Output the (X, Y) coordinate of the center of the cell containing the given text.  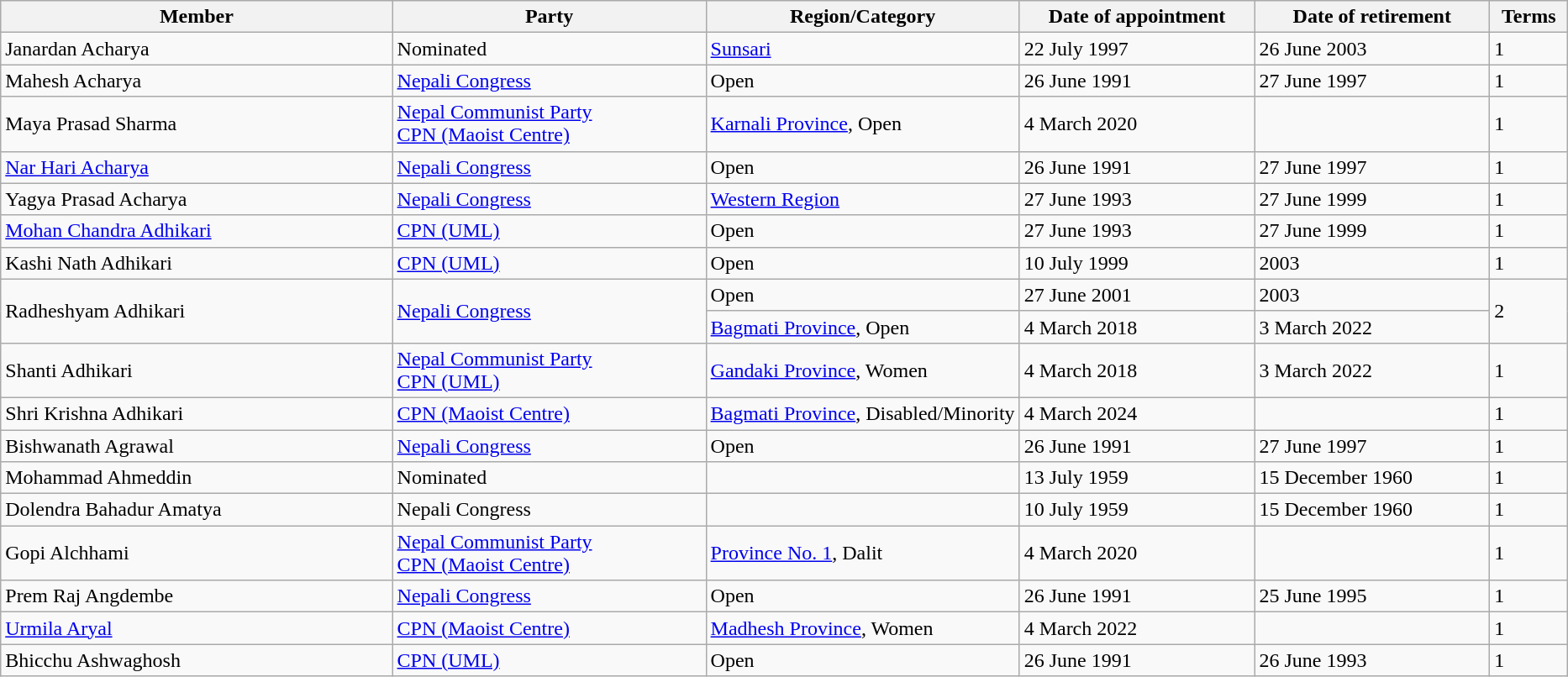
Kashi Nath Adhikari (197, 263)
Party (550, 17)
Karnali Province, Open (862, 124)
26 June 2003 (1372, 49)
Urmila Aryal (197, 628)
Bishwanath Agrawal (197, 446)
Maya Prasad Sharma (197, 124)
Madhesh Province, Women (862, 628)
Yagya Prasad Acharya (197, 199)
22 July 1997 (1137, 49)
13 July 1959 (1137, 478)
Janardan Acharya (197, 49)
10 July 1959 (1137, 510)
Prem Raj Angdembe (197, 596)
Mohan Chandra Adhikari (197, 231)
Mahesh Acharya (197, 81)
Bagmati Province, Open (862, 327)
4 March 2022 (1137, 628)
Bhicchu Ashwaghosh (197, 660)
Mohammad Ahmeddin (197, 478)
Nar Hari Acharya (197, 167)
4 March 2024 (1137, 413)
Shri Krishna Adhikari (197, 413)
10 July 1999 (1137, 263)
26 June 1993 (1372, 660)
Member (197, 17)
Province No. 1, Dalit (862, 553)
2 (1529, 311)
Bagmati Province, Disabled/Minority (862, 413)
Dolendra Bahadur Amatya (197, 510)
Radheshyam Adhikari (197, 311)
Nepal Communist PartyCPN (UML) (550, 370)
Gandaki Province, Women (862, 370)
Date of appointment (1137, 17)
Western Region (862, 199)
Region/Category (862, 17)
25 June 1995 (1372, 596)
Sunsari (862, 49)
27 June 2001 (1137, 295)
Gopi Alchhami (197, 553)
Terms (1529, 17)
Date of retirement (1372, 17)
Shanti Adhikari (197, 370)
